Scan for the cell matching the given text and deliver its (x, y) coordinate at center. 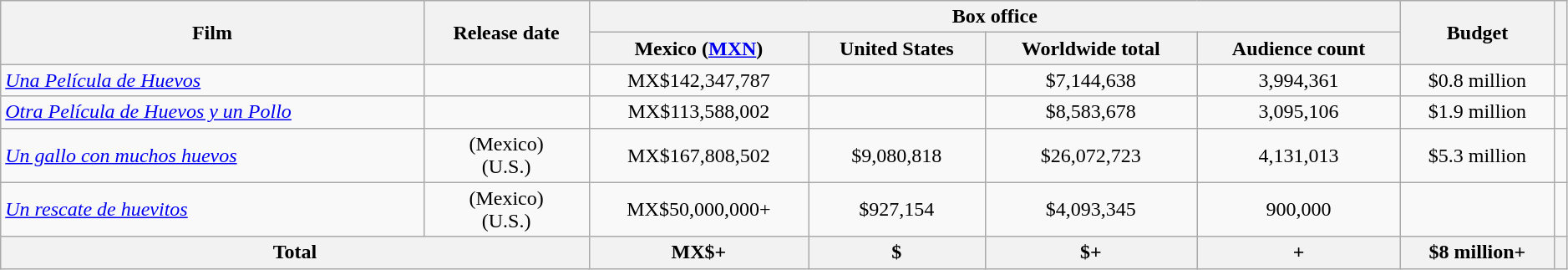
3,095,106 (1299, 112)
MX$+ (698, 252)
$8 million+ (1478, 252)
MX$50,000,000+ (698, 209)
$+ (1091, 252)
$927,154 (897, 209)
Un rescate de huevitos (212, 209)
Release date (506, 33)
Worldwide total (1091, 48)
$26,072,723 (1091, 155)
Audience count (1299, 48)
Total (295, 252)
Un gallo con muchos huevos (212, 155)
3,994,361 (1299, 80)
$8,583,678 (1091, 112)
United States (897, 48)
MX$142,347,787 (698, 80)
$ (897, 252)
$5.3 million (1478, 155)
+ (1299, 252)
$9,080,818 (897, 155)
900,000 (1299, 209)
Film (212, 33)
$1.9 million (1478, 112)
MX$113,588,002 (698, 112)
$7,144,638 (1091, 80)
Mexico (MXN) (698, 48)
Otra Película de Huevos y un Pollo (212, 112)
Una Película de Huevos (212, 80)
$0.8 million (1478, 80)
MX$167,808,502 (698, 155)
$4,093,345 (1091, 209)
Box office (994, 17)
Budget (1478, 33)
4,131,013 (1299, 155)
